Identify which cell holds the provided text, then report its [x, y] central coordinate. 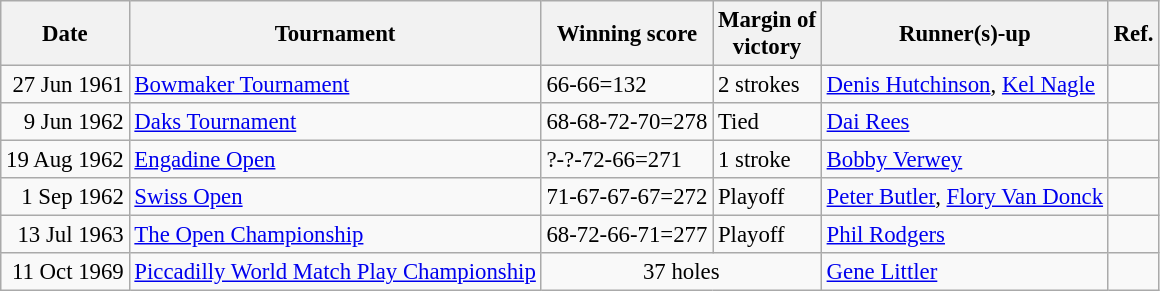
Margin ofvictory [768, 34]
Daks Tournament [335, 122]
13 Jul 1963 [65, 235]
Bowmaker Tournament [335, 85]
Tournament [335, 34]
The Open Championship [335, 235]
19 Aug 1962 [65, 160]
Bobby Verwey [964, 160]
27 Jun 1961 [65, 85]
Denis Hutchinson, Kel Nagle [964, 85]
Engadine Open [335, 160]
Swiss Open [335, 197]
Peter Butler, Flory Van Donck [964, 197]
1 Sep 1962 [65, 197]
Runner(s)-up [964, 34]
66-66=132 [627, 85]
2 strokes [768, 85]
Dai Rees [964, 122]
Date [65, 34]
1 stroke [768, 160]
71-67-67-67=272 [627, 197]
Winning score [627, 34]
68-68-72-70=278 [627, 122]
68-72-66-71=277 [627, 235]
9 Jun 1962 [65, 122]
Ref. [1133, 34]
?-?-72-66=271 [627, 160]
Phil Rodgers [964, 235]
Tied [768, 122]
